Capture the cell that displays the provided text and extract its [X, Y] central coordinate. 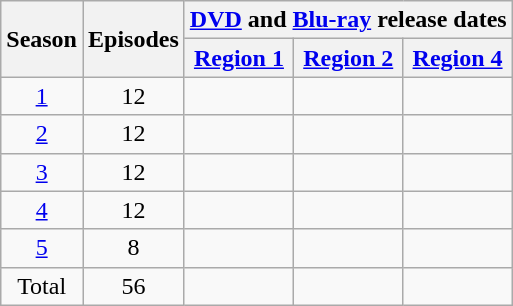
2 [42, 134]
Region 2 [348, 58]
1 [42, 96]
56 [133, 286]
DVD and Blu-ray release dates [348, 20]
Region 4 [458, 58]
5 [42, 248]
3 [42, 172]
Region 1 [238, 58]
8 [133, 248]
4 [42, 210]
Season [42, 39]
Total [42, 286]
Episodes [133, 39]
